Provide the [x, y] coordinate of the cell's center where the given text is located.  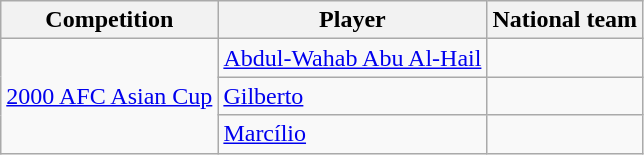
Competition [110, 20]
Gilberto [352, 96]
National team [565, 20]
Marcílio [352, 134]
Abdul-Wahab Abu Al-Hail [352, 58]
2000 AFC Asian Cup [110, 96]
Player [352, 20]
